Pinpoint the cell where the given text exists, returning its (x, y) midpoint coordinate. 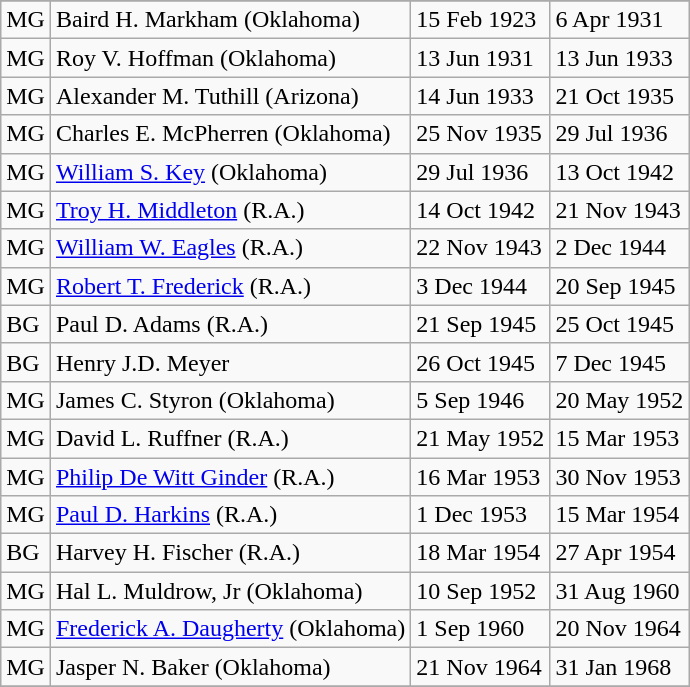
5 Sep 1946 (480, 400)
21 Nov 1943 (620, 210)
Charles E. McPherren (Oklahoma) (230, 134)
31 Aug 1960 (620, 591)
Alexander M. Tuthill (Arizona) (230, 96)
18 Mar 1954 (480, 553)
14 Jun 1933 (480, 96)
David L. Ruffner (R.A.) (230, 438)
22 Nov 1943 (480, 248)
13 Jun 1931 (480, 58)
21 Sep 1945 (480, 324)
Henry J.D. Meyer (230, 362)
Troy H. Middleton (R.A.) (230, 210)
20 Nov 1964 (620, 629)
3 Dec 1944 (480, 286)
7 Dec 1945 (620, 362)
15 Feb 1923 (480, 20)
30 Nov 1953 (620, 477)
26 Oct 1945 (480, 362)
James C. Styron (Oklahoma) (230, 400)
14 Oct 1942 (480, 210)
21 Nov 1964 (480, 667)
2 Dec 1944 (620, 248)
25 Nov 1935 (480, 134)
1 Dec 1953 (480, 515)
16 Mar 1953 (480, 477)
20 Sep 1945 (620, 286)
21 May 1952 (480, 438)
15 Mar 1954 (620, 515)
31 Jan 1968 (620, 667)
Baird H. Markham (Oklahoma) (230, 20)
William S. Key (Oklahoma) (230, 172)
25 Oct 1945 (620, 324)
Frederick A. Daugherty (Oklahoma) (230, 629)
13 Jun 1933 (620, 58)
Jasper N. Baker (Oklahoma) (230, 667)
Paul D. Harkins (R.A.) (230, 515)
Hal L. Muldrow, Jr (Oklahoma) (230, 591)
Philip De Witt Ginder (R.A.) (230, 477)
1 Sep 1960 (480, 629)
20 May 1952 (620, 400)
6 Apr 1931 (620, 20)
13 Oct 1942 (620, 172)
27 Apr 1954 (620, 553)
William W. Eagles (R.A.) (230, 248)
10 Sep 1952 (480, 591)
Robert T. Frederick (R.A.) (230, 286)
15 Mar 1953 (620, 438)
21 Oct 1935 (620, 96)
Harvey H. Fischer (R.A.) (230, 553)
Roy V. Hoffman (Oklahoma) (230, 58)
Paul D. Adams (R.A.) (230, 324)
